Provide the [X, Y] coordinate of the cell's center where the given text is located.  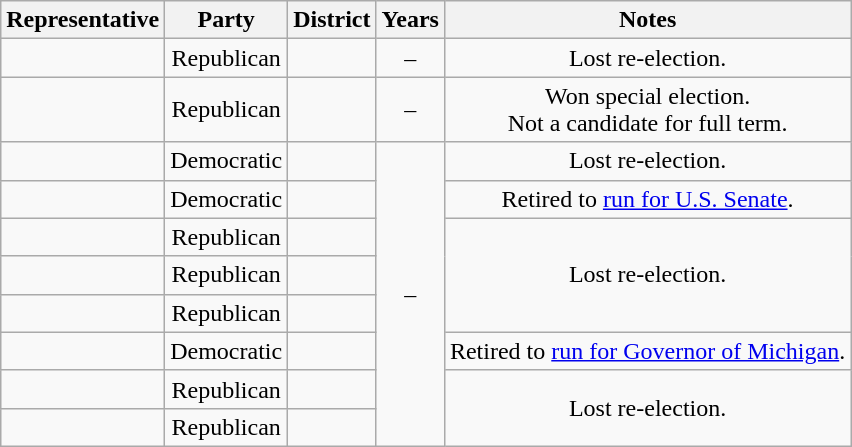
Retired to run for Governor of Michigan. [647, 351]
Won special election.Not a candidate for full term. [647, 110]
Retired to run for U.S. Senate. [647, 199]
Years [410, 20]
Representative [83, 20]
District [332, 20]
Party [226, 20]
Notes [647, 20]
